Capture the cell that displays the provided text and extract its (x, y) central coordinate. 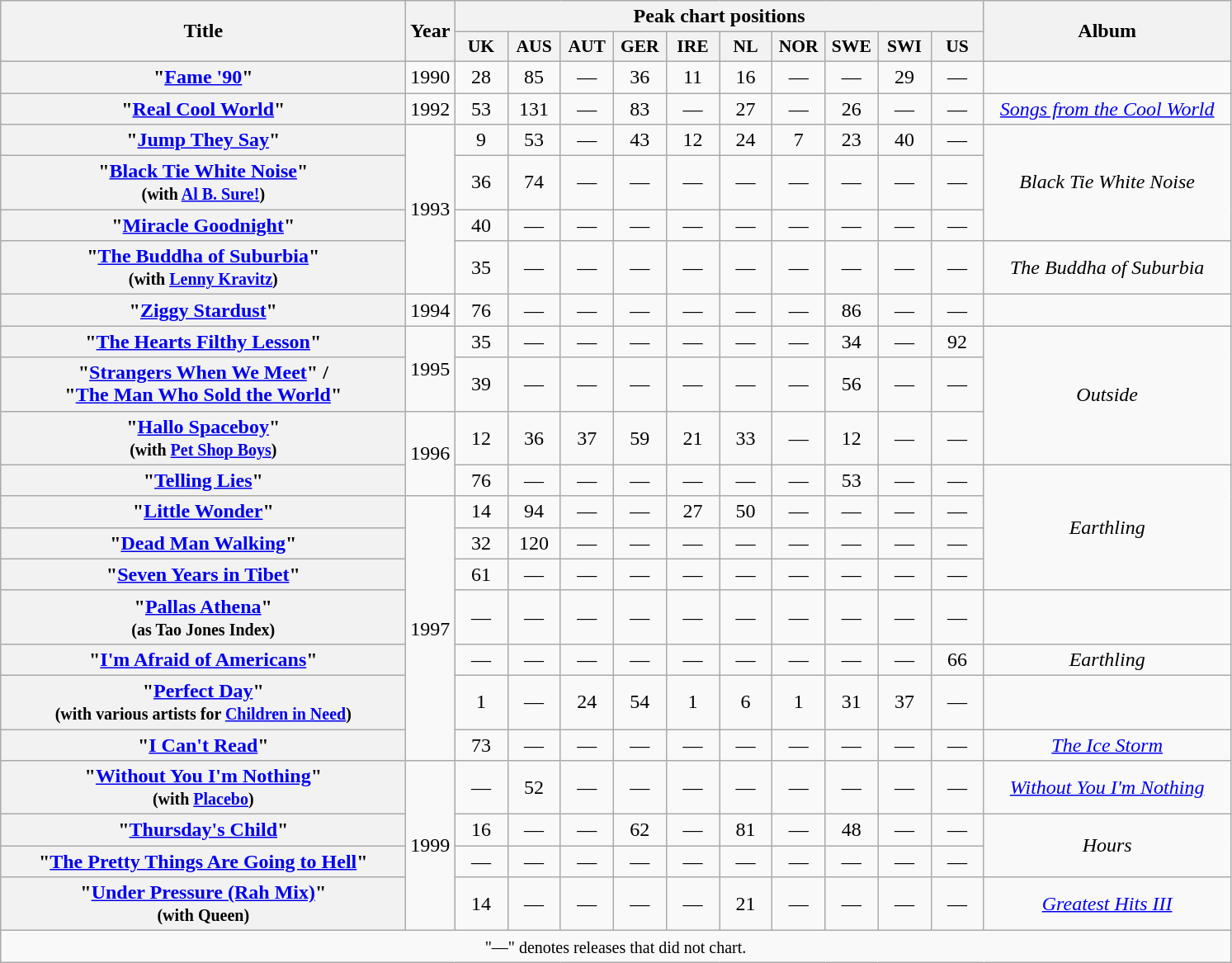
6 (746, 701)
"I'm Afraid of Americans" (203, 659)
"Dead Man Walking" (203, 543)
28 (481, 77)
Hours (1107, 846)
NOR (799, 47)
The Buddha of Suburbia (1107, 267)
1994 (431, 310)
"The Hearts Filthy Lesson" (203, 342)
33 (746, 437)
"—" denotes releases that did not chart. (616, 946)
GER (640, 47)
34 (852, 342)
7 (799, 140)
31 (852, 701)
1992 (431, 108)
NL (746, 47)
39 (481, 385)
62 (640, 830)
73 (481, 745)
1995 (431, 368)
54 (640, 701)
23 (852, 140)
1993 (431, 210)
86 (852, 310)
IRE (692, 47)
"The Pretty Things Are Going to Hell" (203, 862)
"Telling Lies" (203, 480)
AUT (587, 47)
29 (904, 77)
SWE (852, 47)
"Little Wonder" (203, 512)
66 (957, 659)
1990 (431, 77)
"Under Pressure (Rah Mix)"(with Queen) (203, 904)
56 (852, 385)
"Miracle Goodnight" (203, 225)
50 (746, 512)
1999 (431, 846)
52 (534, 787)
74 (534, 183)
81 (746, 830)
1997 (431, 628)
"Perfect Day"(with various artists for Children in Need) (203, 701)
AUS (534, 47)
"Hallo Spaceboy"(with Pet Shop Boys) (203, 437)
83 (640, 108)
131 (534, 108)
92 (957, 342)
UK (481, 47)
59 (640, 437)
Outside (1107, 395)
94 (534, 512)
"Fame '90" (203, 77)
"Real Cool World" (203, 108)
9 (481, 140)
Year (431, 31)
32 (481, 543)
"Jump They Say" (203, 140)
"Seven Years in Tibet" (203, 574)
"Ziggy Stardust" (203, 310)
"Thursday's Child" (203, 830)
Title (203, 31)
Greatest Hits III (1107, 904)
"Pallas Athena"(as Tao Jones Index) (203, 617)
Black Tie White Noise (1107, 183)
Peak chart positions (720, 17)
120 (534, 543)
US (957, 47)
1996 (431, 454)
61 (481, 574)
"The Buddha of Suburbia"(with Lenny Kravitz) (203, 267)
"Without You I'm Nothing"(with Placebo) (203, 787)
"Black Tie White Noise"(with Al B. Sure!) (203, 183)
26 (852, 108)
SWI (904, 47)
85 (534, 77)
Songs from the Cool World (1107, 108)
Album (1107, 31)
Without You I'm Nothing (1107, 787)
48 (852, 830)
"Strangers When We Meet" /"The Man Who Sold the World" (203, 385)
43 (640, 140)
11 (692, 77)
The Ice Storm (1107, 745)
"I Can't Read" (203, 745)
